Find where the given text appears and provide that cell's center as (X, Y) coordinate. 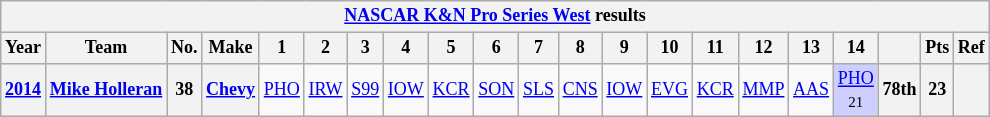
11 (715, 48)
1 (282, 48)
23 (938, 90)
Chevy (231, 90)
2014 (24, 90)
4 (406, 48)
SLS (539, 90)
10 (670, 48)
Make (231, 48)
7 (539, 48)
No. (184, 48)
9 (624, 48)
Team (106, 48)
12 (764, 48)
SON (496, 90)
Year (24, 48)
2 (326, 48)
PHO21 (856, 90)
CNS (580, 90)
6 (496, 48)
S99 (366, 90)
PHO (282, 90)
13 (812, 48)
78th (900, 90)
EVG (670, 90)
3 (366, 48)
5 (451, 48)
Pts (938, 48)
AAS (812, 90)
38 (184, 90)
Mike Holleran (106, 90)
14 (856, 48)
IRW (326, 90)
Ref (971, 48)
NASCAR K&N Pro Series West results (495, 16)
MMP (764, 90)
8 (580, 48)
